Return the (x, y) coordinate for the center point of the cell that contains the specified text.  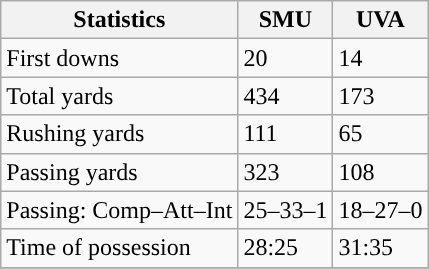
14 (380, 58)
25–33–1 (286, 210)
434 (286, 96)
SMU (286, 20)
31:35 (380, 248)
Passing yards (120, 172)
Statistics (120, 20)
173 (380, 96)
111 (286, 134)
323 (286, 172)
First downs (120, 58)
Rushing yards (120, 134)
UVA (380, 20)
108 (380, 172)
28:25 (286, 248)
Time of possession (120, 248)
18–27–0 (380, 210)
Total yards (120, 96)
20 (286, 58)
65 (380, 134)
Passing: Comp–Att–Int (120, 210)
